Pinpoint the cell where the given text exists, returning its [X, Y] midpoint coordinate. 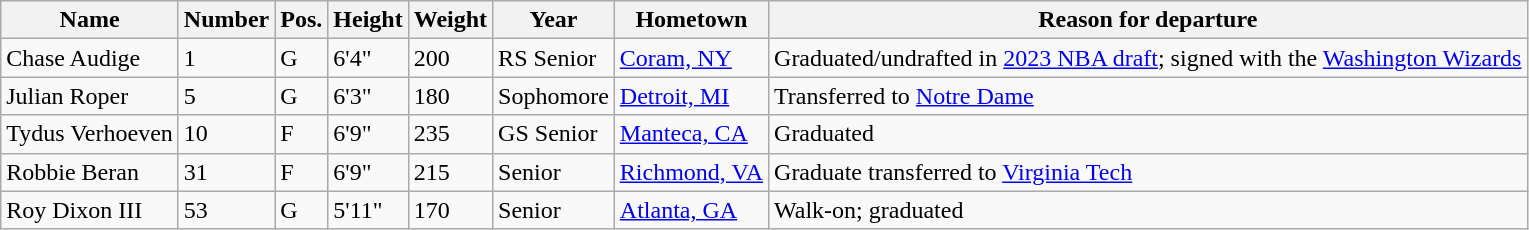
180 [450, 96]
10 [226, 134]
Hometown [691, 20]
Tydus Verhoeven [90, 134]
6'4" [368, 58]
Roy Dixon III [90, 210]
5'11" [368, 210]
Richmond, VA [691, 172]
Julian Roper [90, 96]
Number [226, 20]
RS Senior [554, 58]
Walk-on; graduated [1148, 210]
Graduate transferred to Virginia Tech [1148, 172]
Atlanta, GA [691, 210]
GS Senior [554, 134]
Robbie Beran [90, 172]
5 [226, 96]
Chase Audige [90, 58]
Year [554, 20]
Reason for departure [1148, 20]
Height [368, 20]
Coram, NY [691, 58]
170 [450, 210]
31 [226, 172]
235 [450, 134]
Name [90, 20]
Sophomore [554, 96]
Graduated/undrafted in 2023 NBA draft; signed with the Washington Wizards [1148, 58]
200 [450, 58]
Manteca, CA [691, 134]
Graduated [1148, 134]
53 [226, 210]
Detroit, MI [691, 96]
215 [450, 172]
Weight [450, 20]
Transferred to Notre Dame [1148, 96]
6'3" [368, 96]
1 [226, 58]
Pos. [302, 20]
